Return [X, Y] of the center of cell containing provided text 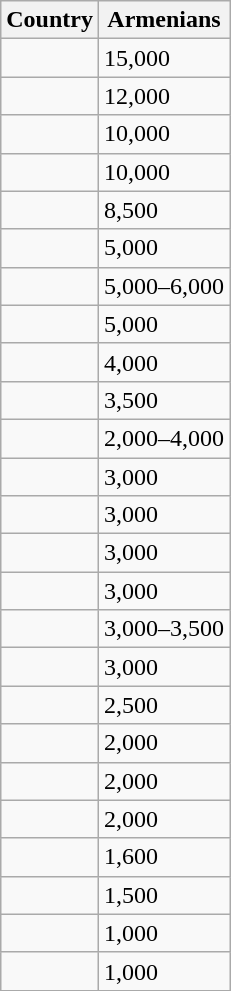
3,000–3,500 [164, 629]
Armenians [164, 20]
4,000 [164, 362]
2,500 [164, 705]
Country [50, 20]
1,600 [164, 857]
3,500 [164, 400]
2,000–4,000 [164, 438]
15,000 [164, 58]
5,000–6,000 [164, 286]
8,500 [164, 210]
1,500 [164, 895]
12,000 [164, 96]
